Detect which cell encompasses the target text, then output its (X, Y) center coordinate. 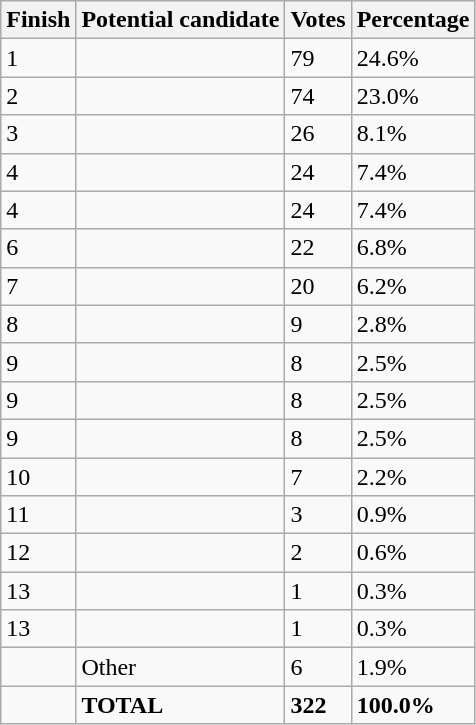
2.8% (413, 324)
20 (318, 286)
8.1% (413, 134)
Other (180, 667)
Potential candidate (180, 20)
1.9% (413, 667)
24.6% (413, 58)
10 (38, 477)
6.8% (413, 248)
Votes (318, 20)
6.2% (413, 286)
12 (38, 553)
79 (318, 58)
2.2% (413, 477)
0.9% (413, 515)
26 (318, 134)
322 (318, 705)
TOTAL (180, 705)
74 (318, 96)
100.0% (413, 705)
0.6% (413, 553)
11 (38, 515)
23.0% (413, 96)
Finish (38, 20)
Percentage (413, 20)
22 (318, 248)
